Provide the [X, Y] coordinate of the cell's center where the given text is located.  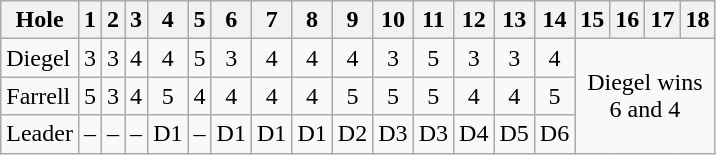
12 [474, 20]
10 [393, 20]
Farrell [40, 96]
17 [662, 20]
18 [698, 20]
14 [554, 20]
Hole [40, 20]
D6 [554, 134]
15 [592, 20]
8 [312, 20]
6 [231, 20]
11 [433, 20]
Diegel wins6 and 4 [645, 96]
D5 [514, 134]
Diegel [40, 58]
7 [271, 20]
2 [112, 20]
D2 [352, 134]
16 [628, 20]
Leader [40, 134]
9 [352, 20]
D4 [474, 134]
13 [514, 20]
1 [90, 20]
